From the cell containing the given text, extract its center point as [x, y] coordinate. 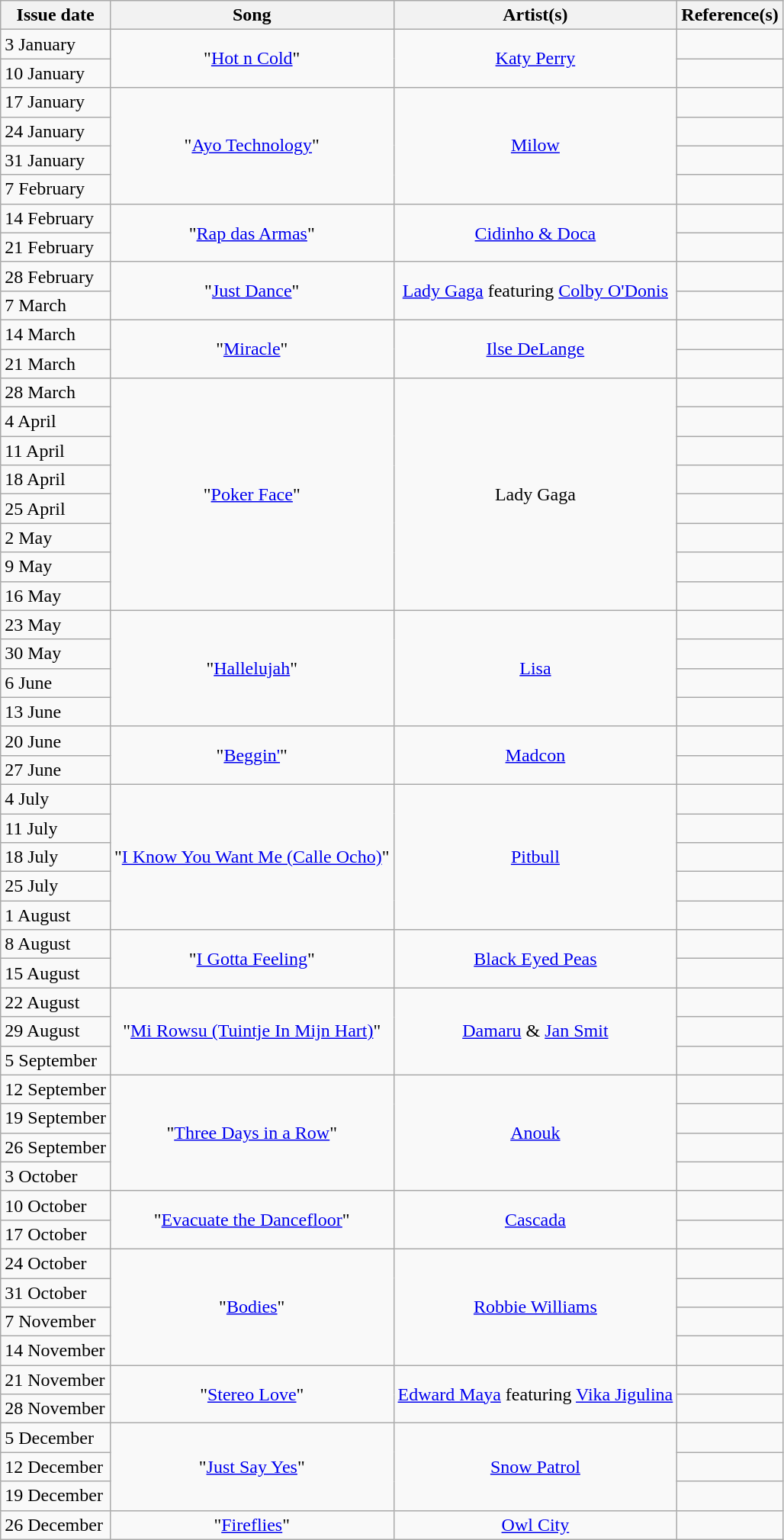
28 March [56, 393]
14 November [56, 1351]
27 June [56, 770]
Reference(s) [731, 15]
19 December [56, 1496]
Katy Perry [535, 59]
10 January [56, 73]
5 December [56, 1438]
28 November [56, 1409]
21 February [56, 247]
"Poker Face" [252, 494]
20 June [56, 741]
29 August [56, 1031]
19 September [56, 1118]
24 October [56, 1263]
Black Eyed Peas [535, 959]
"Ayo Technology" [252, 146]
Song [252, 15]
25 July [56, 886]
17 October [56, 1234]
14 March [56, 334]
16 May [56, 596]
21 March [56, 364]
24 January [56, 131]
31 January [56, 160]
"Stereo Love" [252, 1394]
"Evacuate the Dancefloor" [252, 1220]
"Bodies" [252, 1307]
Milow [535, 146]
22 August [56, 1002]
2 May [56, 538]
26 September [56, 1147]
4 July [56, 799]
11 April [56, 451]
9 May [56, 567]
"Just Say Yes" [252, 1467]
1 August [56, 915]
"Miracle" [252, 349]
13 June [56, 712]
Edward Maya featuring Vika Jigulina [535, 1394]
"Hot n Cold" [252, 59]
"Hallelujah" [252, 668]
Snow Patrol [535, 1467]
15 August [56, 973]
3 October [56, 1176]
"Just Dance" [252, 291]
"I Know You Want Me (Calle Ocho)" [252, 857]
"Beggin'" [252, 755]
12 September [56, 1089]
31 October [56, 1293]
4 April [56, 422]
18 April [56, 480]
18 July [56, 857]
8 August [56, 944]
17 January [56, 102]
23 May [56, 625]
10 October [56, 1205]
5 September [56, 1060]
Issue date [56, 15]
26 December [56, 1525]
"Three Days in a Row" [252, 1133]
Ilse DeLange [535, 349]
Cidinho & Doca [535, 233]
Lady Gaga featuring Colby O'Donis [535, 291]
21 November [56, 1380]
11 July [56, 828]
3 January [56, 44]
Lisa [535, 668]
7 February [56, 189]
7 March [56, 305]
30 May [56, 654]
Lady Gaga [535, 494]
"Mi Rowsu (Tuintje In Mijn Hart)" [252, 1031]
Madcon [535, 755]
Pitbull [535, 857]
25 April [56, 509]
Robbie Williams [535, 1307]
Artist(s) [535, 15]
28 February [56, 276]
12 December [56, 1467]
Anouk [535, 1133]
7 November [56, 1322]
Owl City [535, 1525]
"Rap das Armas" [252, 233]
"Fireflies" [252, 1525]
Damaru & Jan Smit [535, 1031]
Cascada [535, 1220]
6 June [56, 683]
"I Gotta Feeling" [252, 959]
14 February [56, 218]
